For the text-containing cell, return its midpoint in [X, Y] coordinate format. 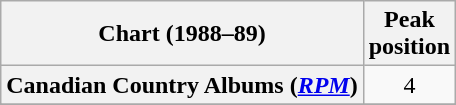
4 [409, 85]
Canadian Country Albums (RPM) [182, 85]
Peak position [409, 34]
Chart (1988–89) [182, 34]
